Output the (x, y) coordinate of the center of the cell containing the given text.  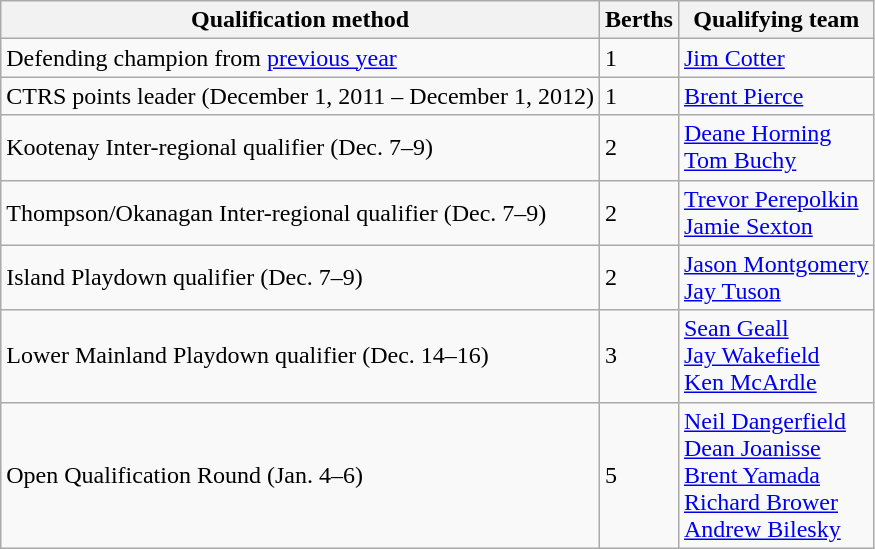
Qualification method (300, 20)
Defending champion from previous year (300, 58)
3 (638, 356)
Qualifying team (776, 20)
5 (638, 475)
Neil Dangerfield Dean Joanisse Brent Yamada Richard Brower Andrew Bilesky (776, 475)
Jim Cotter (776, 58)
Lower Mainland Playdown qualifier (Dec. 14–16) (300, 356)
Kootenay Inter-regional qualifier (Dec. 7–9) (300, 148)
Jason MontgomeryJay Tuson (776, 278)
Brent Pierce (776, 96)
Thompson/Okanagan Inter-regional qualifier (Dec. 7–9) (300, 212)
Open Qualification Round (Jan. 4–6) (300, 475)
Trevor PerepolkinJamie Sexton (776, 212)
Sean Geall Jay Wakefield Ken McArdle (776, 356)
CTRS points leader (December 1, 2011 – December 1, 2012) (300, 96)
Berths (638, 20)
Island Playdown qualifier (Dec. 7–9) (300, 278)
Deane HorningTom Buchy (776, 148)
